Detect which cell encompasses the target text, then output its (X, Y) center coordinate. 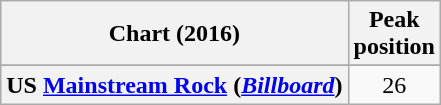
US Mainstream Rock (Billboard) (174, 85)
26 (394, 85)
Chart (2016) (174, 34)
Peakposition (394, 34)
